Search for the cell housing the specified text and yield its [X, Y] center coordinate. 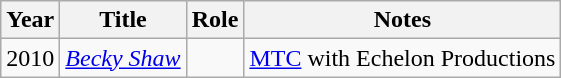
Notes [402, 20]
Becky Shaw [123, 58]
Title [123, 20]
Year [30, 20]
2010 [30, 58]
MTC with Echelon Productions [402, 58]
Role [215, 20]
